For the text-containing cell, return its midpoint in [x, y] coordinate format. 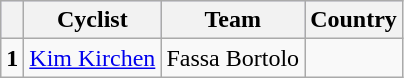
Cyclist [92, 20]
Country [354, 20]
Fassa Bortolo [233, 58]
1 [12, 58]
Team [233, 20]
Kim Kirchen [92, 58]
